Capture the cell that displays the provided text and extract its [X, Y] central coordinate. 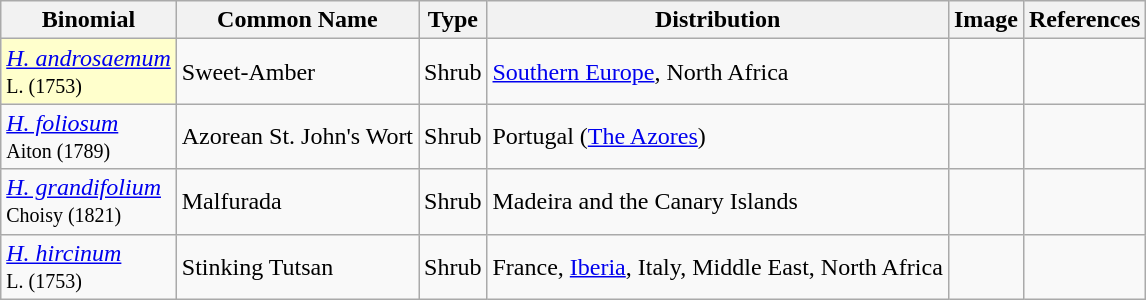
France, Iberia, Italy, Middle East, North Africa [718, 266]
References [1084, 20]
Binomial [89, 20]
Azorean St. John's Wort [297, 136]
Southern Europe, North Africa [718, 72]
Malfurada [297, 202]
Madeira and the Canary Islands [718, 202]
H. androsaemumL. (1753) [89, 72]
Common Name [297, 20]
H. foliosumAiton (1789) [89, 136]
Distribution [718, 20]
Portugal (The Azores) [718, 136]
H. hircinumL. (1753) [89, 266]
H. grandifoliumChoisy (1821) [89, 202]
Sweet-Amber [297, 72]
Type [453, 20]
Image [986, 20]
Stinking Tutsan [297, 266]
